For the text-containing cell, return its midpoint in [x, y] coordinate format. 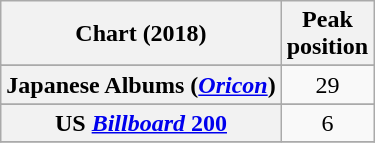
Chart (2018) [141, 34]
US Billboard 200 [141, 123]
Peak position [327, 34]
29 [327, 85]
6 [327, 123]
Japanese Albums (Oricon) [141, 85]
